Determine the (X, Y) coordinate at the center of the cell enclosing the given text.  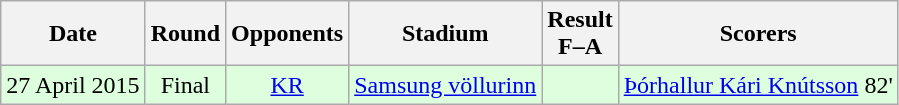
Round (185, 34)
KR (288, 85)
27 April 2015 (73, 85)
Opponents (288, 34)
Þórhallur Kári Knútsson 82' (758, 85)
Scorers (758, 34)
ResultF–A (580, 34)
Date (73, 34)
Stadium (446, 34)
Samsung völlurinn (446, 85)
Final (185, 85)
